Locate the cell with the specified text and output its [x, y] center coordinate. 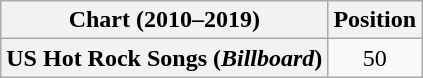
50 [375, 58]
Chart (2010–2019) [164, 20]
Position [375, 20]
US Hot Rock Songs (Billboard) [164, 58]
